Find where the given text appears and provide that cell's center as (X, Y) coordinate. 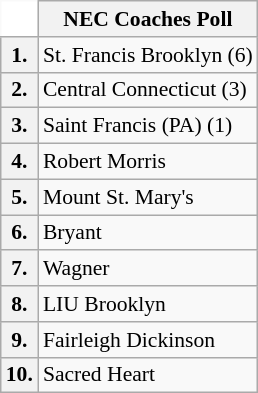
Saint Francis (PA) (1) (148, 126)
6. (20, 233)
9. (20, 340)
Mount St. Mary's (148, 197)
4. (20, 162)
Sacred Heart (148, 375)
St. Francis Brooklyn (6) (148, 55)
Robert Morris (148, 162)
8. (20, 304)
Fairleigh Dickinson (148, 340)
2. (20, 90)
5. (20, 197)
1. (20, 55)
Central Connecticut (3) (148, 90)
Bryant (148, 233)
Wagner (148, 269)
7. (20, 269)
10. (20, 375)
3. (20, 126)
LIU Brooklyn (148, 304)
NEC Coaches Poll (148, 19)
